Return the [X, Y] coordinate for the center point of the cell that contains the specified text.  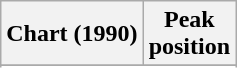
Chart (1990) [72, 34]
Peakposition [189, 34]
